Extract the [x, y] coordinate from the center of the cell holding the provided text.  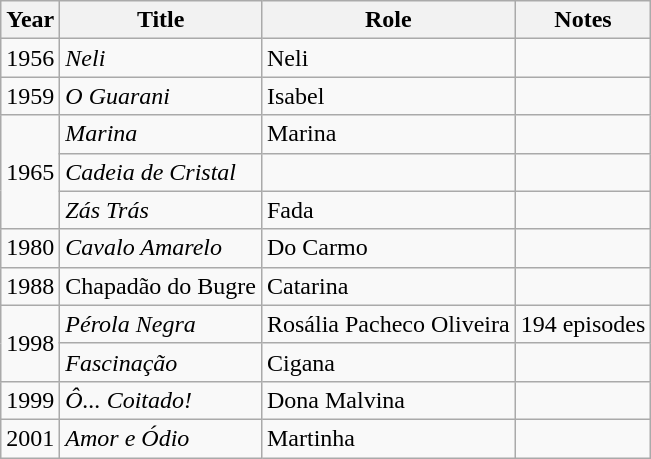
1959 [30, 96]
2001 [30, 438]
Amor e Ódio [161, 438]
1999 [30, 400]
Zás Trás [161, 210]
Dona Malvina [388, 400]
1965 [30, 172]
Fascinação [161, 362]
Catarina [388, 286]
Fada [388, 210]
Notes [583, 20]
Pérola Negra [161, 324]
Year [30, 20]
Chapadão do Bugre [161, 286]
Isabel [388, 96]
Title [161, 20]
Do Carmo [388, 248]
Cavalo Amarelo [161, 248]
1956 [30, 58]
1980 [30, 248]
Cigana [388, 362]
Role [388, 20]
1998 [30, 343]
O Guarani [161, 96]
1988 [30, 286]
194 episodes [583, 324]
Ô... Coitado! [161, 400]
Rosália Pacheco Oliveira [388, 324]
Cadeia de Cristal [161, 172]
Martinha [388, 438]
